Scan for the cell matching the given text and deliver its [x, y] coordinate at center. 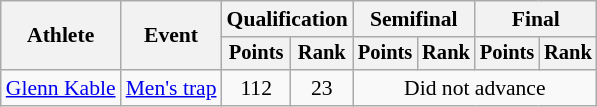
Semifinal [414, 19]
Did not advance [475, 88]
Event [172, 36]
23 [322, 88]
Qualification [288, 19]
Glenn Kable [61, 88]
Final [536, 19]
112 [256, 88]
Athlete [61, 36]
Men's trap [172, 88]
